Detect which cell encompasses the target text, then output its (X, Y) center coordinate. 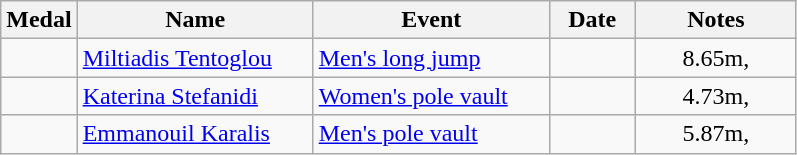
4.73m, (716, 96)
Medal (39, 20)
Men's pole vault (431, 134)
Men's long jump (431, 58)
Katerina Stefanidi (195, 96)
Miltiadis Tentoglou (195, 58)
Women's pole vault (431, 96)
Emmanouil Karalis (195, 134)
Date (592, 20)
8.65m, (716, 58)
5.87m, (716, 134)
Name (195, 20)
Notes (716, 20)
Event (431, 20)
